Output the (X, Y) coordinate of the center of the cell containing the given text.  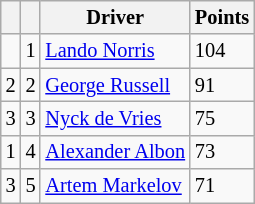
104 (222, 51)
4 (31, 152)
73 (222, 152)
Alexander Albon (115, 152)
Lando Norris (115, 51)
George Russell (115, 85)
Points (222, 17)
Nyck de Vries (115, 118)
71 (222, 186)
Artem Markelov (115, 186)
5 (31, 186)
91 (222, 85)
Driver (115, 17)
75 (222, 118)
